Locate the cell with the specified text and output its (x, y) center coordinate. 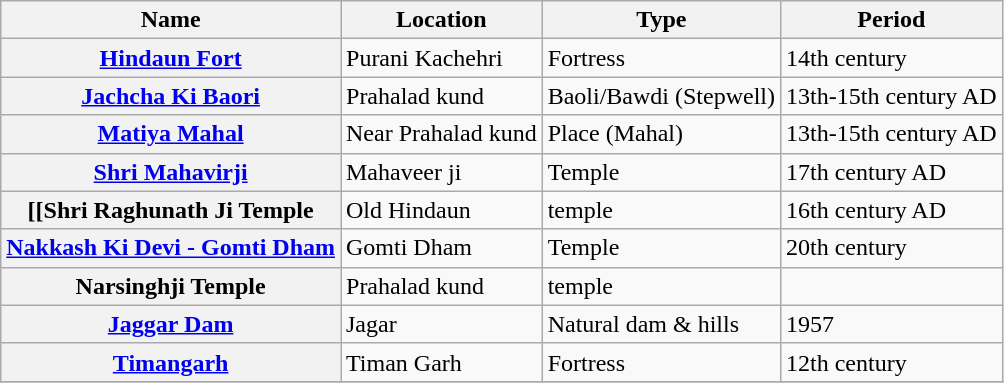
20th century (892, 248)
Nakkash Ki Devi - Gomti Dham (171, 248)
16th century AD (892, 210)
Near Prahalad kund (441, 134)
Matiya Mahal (171, 134)
Jagar (441, 324)
12th century (892, 362)
Jaggar Dam (171, 324)
[[Shri Raghunath Ji Temple (171, 210)
14th century (892, 58)
1957 (892, 324)
Timangarh (171, 362)
Gomti Dham (441, 248)
Baoli/Bawdi (Stepwell) (661, 96)
Jachcha Ki Baori (171, 96)
Timan Garh (441, 362)
Narsinghji Temple (171, 286)
Shri Mahavirji (171, 172)
Location (441, 20)
Type (661, 20)
Mahaveer ji (441, 172)
Name (171, 20)
Hindaun Fort (171, 58)
Place (Mahal) (661, 134)
Period (892, 20)
17th century AD (892, 172)
Natural dam & hills (661, 324)
Purani Kachehri (441, 58)
Old Hindaun (441, 210)
